Locate the cell with the specified text and output its [x, y] center coordinate. 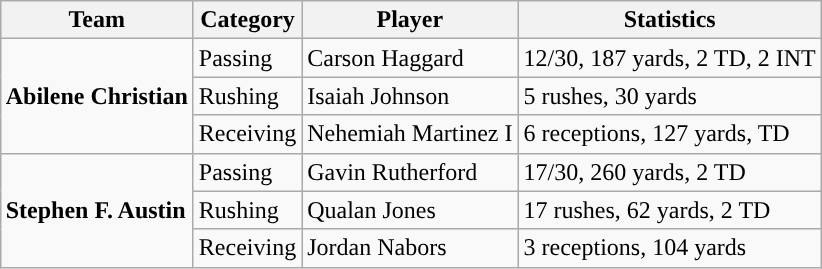
Category [247, 20]
Abilene Christian [96, 96]
Gavin Rutherford [410, 172]
17 rushes, 62 yards, 2 TD [670, 210]
Player [410, 20]
5 rushes, 30 yards [670, 96]
6 receptions, 127 yards, TD [670, 134]
Nehemiah Martinez I [410, 134]
Stephen F. Austin [96, 210]
Isaiah Johnson [410, 96]
12/30, 187 yards, 2 TD, 2 INT [670, 58]
Carson Haggard [410, 58]
3 receptions, 104 yards [670, 248]
17/30, 260 yards, 2 TD [670, 172]
Statistics [670, 20]
Qualan Jones [410, 210]
Team [96, 20]
Jordan Nabors [410, 248]
